Extract the (x, y) coordinate from the center of the cell holding the provided text.  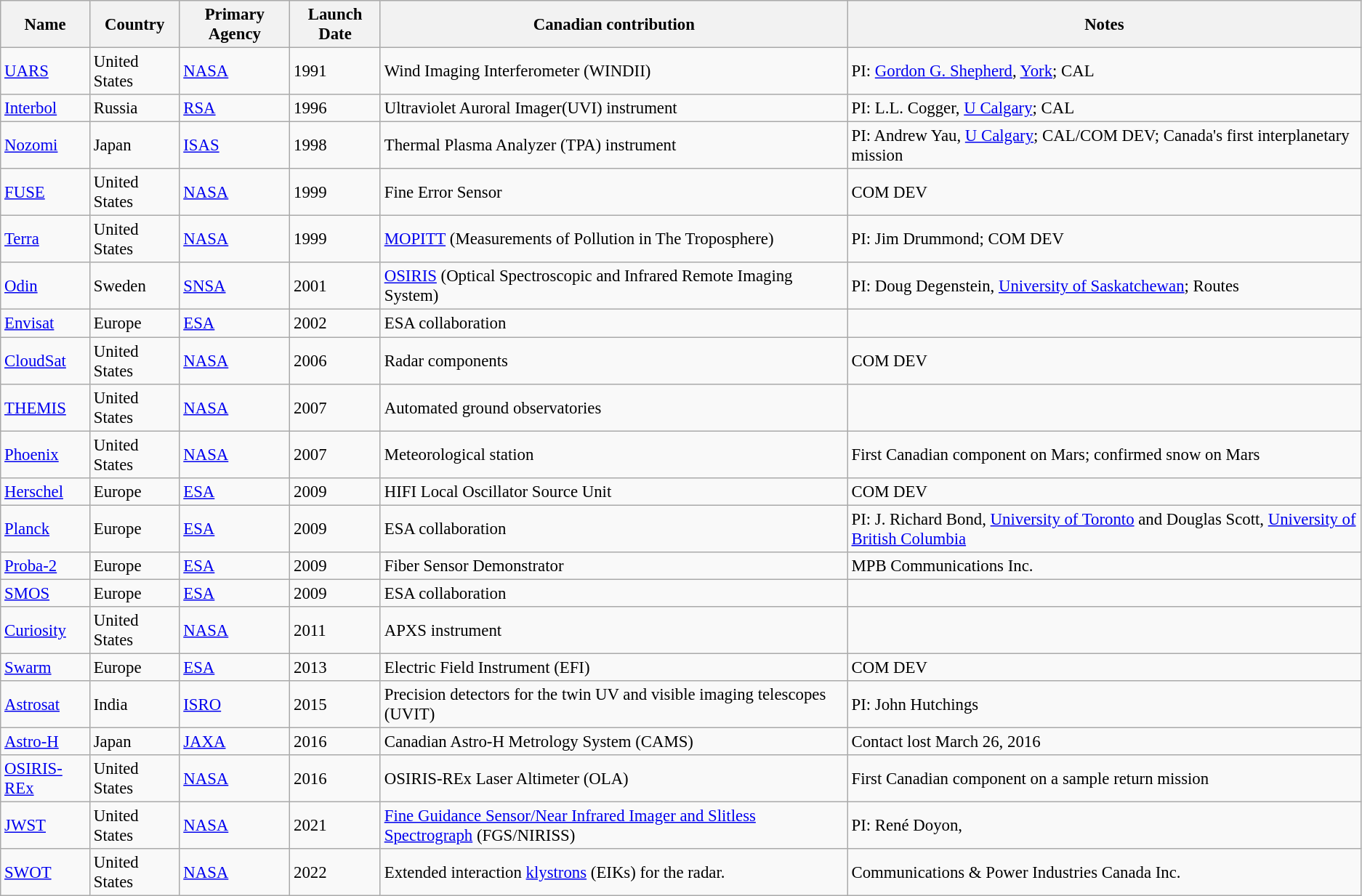
Herschel (45, 491)
MPB Communications Inc. (1104, 566)
Phoenix (45, 455)
Nozomi (45, 145)
HIFI Local Oscillator Source Unit (613, 491)
OSIRIS (Optical Spectroscopic and Infrared Remote Imaging System) (613, 286)
1998 (336, 145)
THEMIS (45, 407)
First Canadian component on a sample return mission (1104, 779)
Sweden (134, 286)
PI: L.L. Cogger, U Calgary; CAL (1104, 108)
Fine Error Sensor (613, 192)
Astrosat (45, 705)
Electric Field Instrument (EFI) (613, 667)
PI: Jim Drummond; COM DEV (1104, 240)
APXS instrument (613, 631)
Automated ground observatories (613, 407)
2006 (336, 360)
SWOT (45, 872)
FUSE (45, 192)
OSIRIS-REx (45, 779)
Planck (45, 529)
2001 (336, 286)
Odin (45, 286)
2021 (336, 826)
ISRO (235, 705)
2013 (336, 667)
OSIRIS-REx Laser Altimeter (OLA) (613, 779)
Envisat (45, 323)
Russia (134, 108)
JWST (45, 826)
Curiosity (45, 631)
Terra (45, 240)
Precision detectors for the twin UV and visible imaging telescopes (UVIT) (613, 705)
1996 (336, 108)
Ultraviolet Auroral Imager(UVI) instrument (613, 108)
JAXA (235, 742)
Meteorological station (613, 455)
PI: Andrew Yau, U Calgary; CAL/COM DEV; Canada's first interplanetary mission (1104, 145)
PI: John Hutchings (1104, 705)
ISAS (235, 145)
UARS (45, 71)
PI: Gordon G. Shepherd, York; CAL (1104, 71)
Notes (1104, 25)
2002 (336, 323)
Country (134, 25)
2015 (336, 705)
Primary Agency (235, 25)
RSA (235, 108)
PI: J. Richard Bond, University of Toronto and Douglas Scott, University of British Columbia (1104, 529)
SMOS (45, 593)
Swarm (45, 667)
Launch Date (336, 25)
Wind Imaging Interferometer (WINDII) (613, 71)
Astro-H (45, 742)
India (134, 705)
Canadian contribution (613, 25)
2011 (336, 631)
Name (45, 25)
2022 (336, 872)
Proba-2 (45, 566)
First Canadian component on Mars; confirmed snow on Mars (1104, 455)
PI: Doug Degenstein, University of Saskatchewan; Routes (1104, 286)
SNSA (235, 286)
Radar components (613, 360)
Canadian Astro-H Metrology System (CAMS) (613, 742)
PI: René Doyon, (1104, 826)
Contact lost March 26, 2016 (1104, 742)
1991 (336, 71)
Communications & Power Industries Canada Inc. (1104, 872)
CloudSat (45, 360)
Fine Guidance Sensor/Near Infrared Imager and Slitless Spectrograph (FGS/NIRISS) (613, 826)
Fiber Sensor Demonstrator (613, 566)
MOPITT (Measurements of Pollution in The Troposphere) (613, 240)
Extended interaction klystrons (EIKs) for the radar. (613, 872)
Thermal Plasma Analyzer (TPA) instrument (613, 145)
Interbol (45, 108)
